Scan for the cell matching the given text and deliver its (X, Y) coordinate at center. 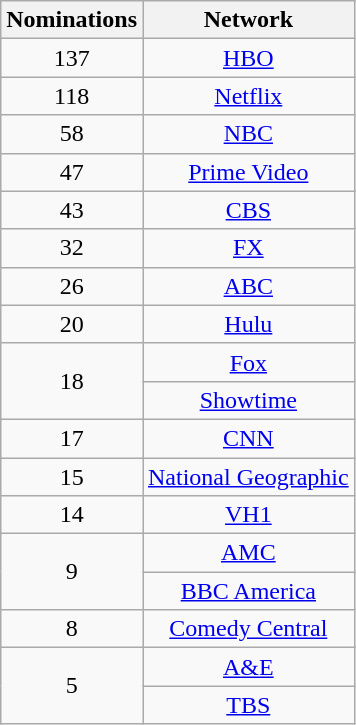
BBC America (248, 591)
17 (72, 438)
HBO (248, 58)
Nominations (72, 20)
18 (72, 381)
Hulu (248, 324)
8 (72, 629)
137 (72, 58)
47 (72, 172)
FX (248, 248)
15 (72, 477)
58 (72, 134)
Network (248, 20)
9 (72, 572)
20 (72, 324)
Fox (248, 362)
CNN (248, 438)
14 (72, 515)
ABC (248, 286)
Netflix (248, 96)
5 (72, 686)
Prime Video (248, 172)
43 (72, 210)
National Geographic (248, 477)
32 (72, 248)
AMC (248, 553)
NBC (248, 134)
26 (72, 286)
118 (72, 96)
Showtime (248, 400)
Comedy Central (248, 629)
VH1 (248, 515)
TBS (248, 705)
CBS (248, 210)
A&E (248, 667)
